Return the [x, y] coordinate for the center point of the cell that contains the specified text.  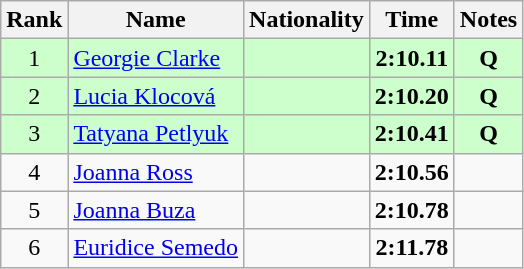
1 [34, 58]
Tatyana Petlyuk [156, 134]
Euridice Semedo [156, 248]
Nationality [307, 20]
2:10.56 [412, 172]
2:10.78 [412, 210]
4 [34, 172]
Lucia Klocová [156, 96]
Rank [34, 20]
Joanna Buza [156, 210]
2:10.41 [412, 134]
5 [34, 210]
Notes [488, 20]
2:10.11 [412, 58]
6 [34, 248]
Georgie Clarke [156, 58]
2:10.20 [412, 96]
2:11.78 [412, 248]
3 [34, 134]
Name [156, 20]
2 [34, 96]
Joanna Ross [156, 172]
Time [412, 20]
